Scan for the cell matching the given text and deliver its [x, y] coordinate at center. 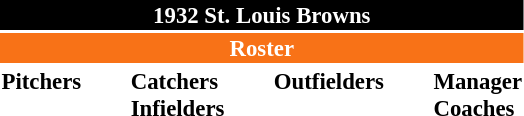
1932 St. Louis Browns [262, 15]
Roster [262, 48]
